Return (X, Y) of the center of cell containing provided text 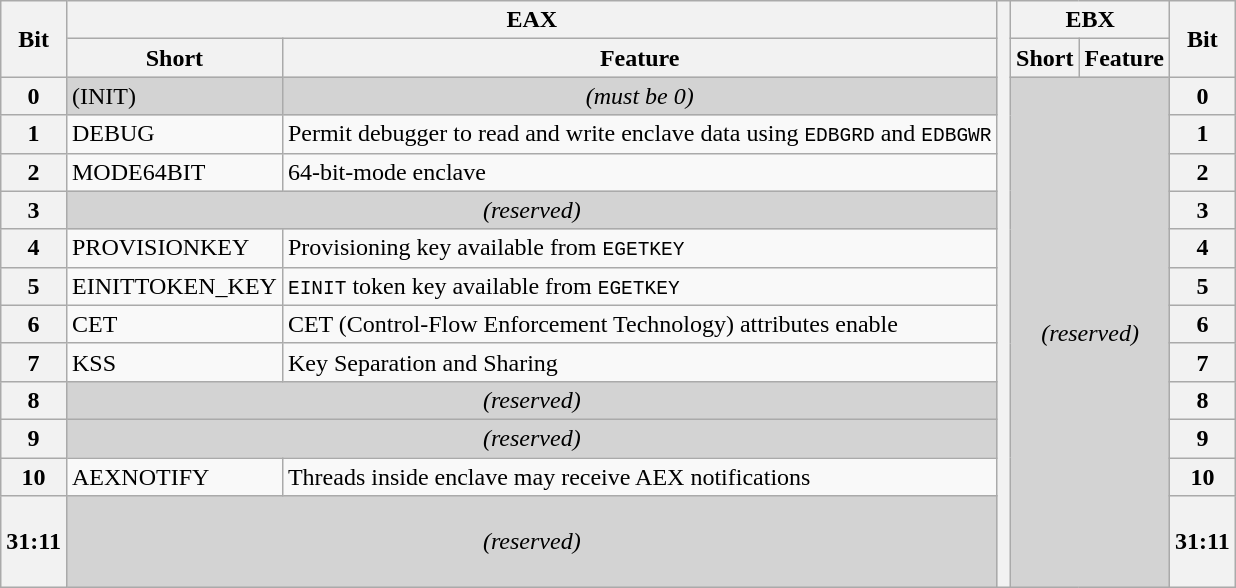
Permit debugger to read and write enclave data using EDBGRD and EDBGWR (640, 134)
Key Separation and Sharing (640, 362)
EAX (532, 20)
(must be 0) (640, 96)
CET (174, 324)
DEBUG (174, 134)
CET (Control-Flow Enforcement Technology) attributes enable (640, 324)
EINIT token key available from EGETKEY (640, 286)
PROVISIONKEY (174, 248)
EINITTOKEN_KEY (174, 286)
MODE64BIT (174, 172)
AEXNOTIFY (174, 477)
Provisioning key available from EGETKEY (640, 248)
Threads inside enclave may receive AEX notifications (640, 477)
EBX (1090, 20)
KSS (174, 362)
64-bit-mode enclave (640, 172)
(INIT) (174, 96)
